Provide the (x, y) coordinate of the cell's center where the given text is located.  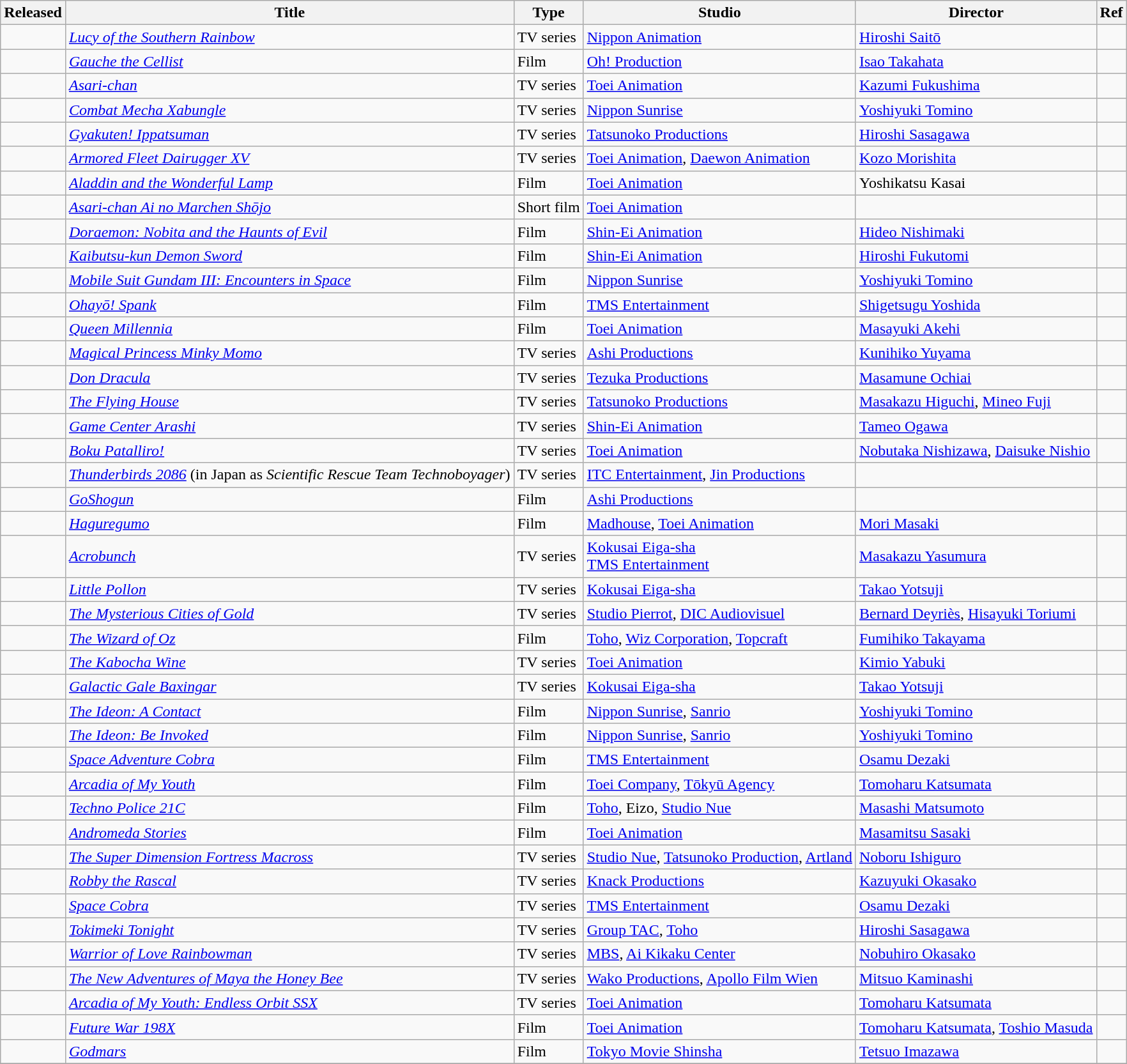
Space Cobra (289, 906)
Asari-chan Ai no Marchen Shōjo (289, 207)
Tokyo Movie Shinsha (719, 1051)
Shigetsugu Yoshida (976, 305)
The New Adventures of Maya the Honey Bee (289, 978)
Isao Takahata (976, 61)
Tetsuo Imazawa (976, 1051)
Studio Nue, Tatsunoko Production, Artland (719, 857)
Tokimeki Tonight (289, 930)
Magical Princess Minky Momo (289, 353)
Yoshikatsu Kasai (976, 183)
The Wizard of Oz (289, 638)
Type (548, 13)
Lucy of the Southern Rainbow (289, 37)
Masakazu Higuchi, Mineo Fuji (976, 402)
Robby the Rascal (289, 881)
Masashi Matsumoto (976, 808)
Nippon Animation (719, 37)
Gyakuten! Ippatsuman (289, 134)
Bernard Deyriès, Hisayuki Toriumi (976, 613)
ITC Entertainment, Jin Productions (719, 475)
Nobuhiro Okasako (976, 954)
The Kabocha Wine (289, 662)
The Mysterious Cities of Gold (289, 613)
Knack Productions (719, 881)
Group TAC, Toho (719, 930)
The Ideon: A Contact (289, 711)
Godmars (289, 1051)
Gauche the Cellist (289, 61)
Noboru Ishiguro (976, 857)
Hideo Nishimaki (976, 231)
Wako Productions, Apollo Film Wien (719, 978)
Arcadia of My Youth: Endless Orbit SSX (289, 1003)
Title (289, 13)
Kimio Yabuki (976, 662)
The Super Dimension Fortress Macross (289, 857)
Kozo Morishita (976, 158)
Short film (548, 207)
Kokusai Eiga-shaTMS Entertainment (719, 556)
Asari-chan (289, 86)
Mobile Suit Gundam III: Encounters in Space (289, 280)
Oh! Production (719, 61)
Studio Pierrot, DIC Audiovisuel (719, 613)
Studio (719, 13)
Toho, Eizo, Studio Nue (719, 808)
Boku Patalliro! (289, 451)
Game Center Arashi (289, 426)
Combat Mecha Xabungle (289, 110)
Mitsuo Kaminashi (976, 978)
Masamune Ochiai (976, 378)
Andromeda Stories (289, 833)
Masamitsu Sasaki (976, 833)
Kazuyuki Okasako (976, 881)
Galactic Gale Baxingar (289, 686)
GoShogun (289, 499)
Hiroshi Fukutomi (976, 256)
Kazumi Fukushima (976, 86)
Tezuka Productions (719, 378)
Toho, Wiz Corporation, Topcraft (719, 638)
Mori Masaki (976, 523)
Director (976, 13)
MBS, Ai Kikaku Center (719, 954)
Don Dracula (289, 378)
Haguregumo (289, 523)
Future War 198X (289, 1027)
Toei Animation, Daewon Animation (719, 158)
Little Pollon (289, 589)
Warrior of Love Rainbowman (289, 954)
Kaibutsu-kun Demon Sword (289, 256)
Fumihiko Takayama (976, 638)
Masayuki Akehi (976, 329)
Tameo Ogawa (976, 426)
Kunihiko Yuyama (976, 353)
Techno Police 21C (289, 808)
Tomoharu Katsumata, Toshio Masuda (976, 1027)
Armored Fleet Dairugger XV (289, 158)
Ohayō! Spank (289, 305)
Toei Company, Tōkyū Agency (719, 784)
Released (33, 13)
Acrobunch (289, 556)
Space Adventure Cobra (289, 760)
Madhouse, Toei Animation (719, 523)
Aladdin and the Wonderful Lamp (289, 183)
Doraemon: Nobita and the Haunts of Evil (289, 231)
Thunderbirds 2086 (in Japan as Scientific Rescue Team Technoboyager) (289, 475)
The Flying House (289, 402)
Masakazu Yasumura (976, 556)
Hiroshi Saitō (976, 37)
Queen Millennia (289, 329)
The Ideon: Be Invoked (289, 736)
Arcadia of My Youth (289, 784)
Nobutaka Nishizawa, Daisuke Nishio (976, 451)
Ref (1112, 13)
